Return the (X, Y) coordinate for the center point of the cell that contains the specified text.  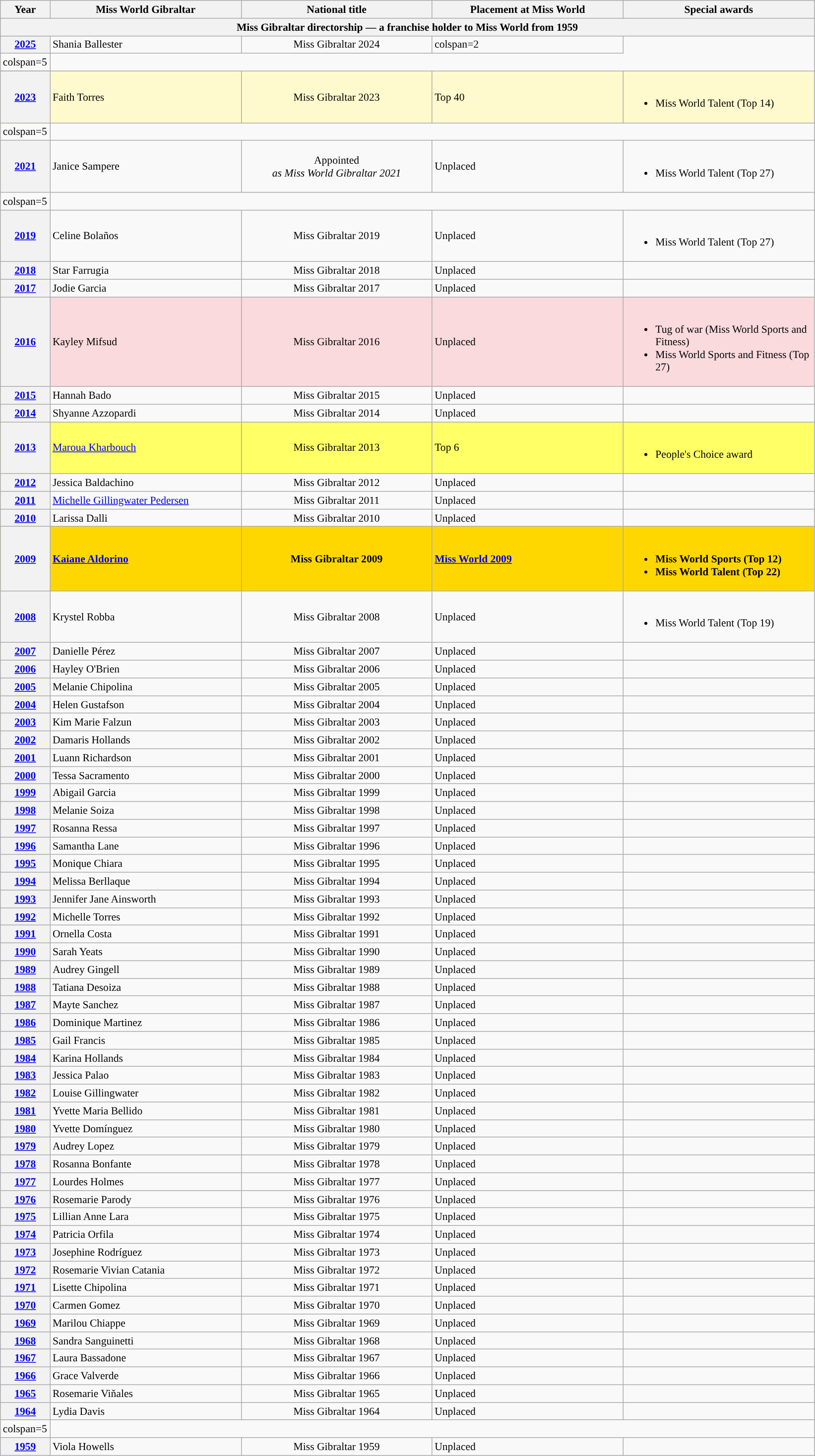
Sarah Yeats (146, 952)
2004 (25, 705)
Miss Gibraltar 1983 (336, 1076)
1980 (25, 1129)
Karina Hollands (146, 1058)
2006 (25, 669)
Miss World Sports (Top 12)Miss World Talent (Top 22) (718, 559)
Miss Gibraltar 2001 (336, 758)
Audrey Gingell (146, 970)
Miss Gibraltar 2017 (336, 288)
Miss Gibraltar 2013 (336, 448)
Rosanna Bonfante (146, 1164)
1998 (25, 811)
2000 (25, 776)
Miss World Gibraltar (146, 9)
Placement at Miss World (528, 9)
Miss Gibraltar 1991 (336, 934)
Miss Gibraltar 1997 (336, 829)
Special awards (718, 9)
Maroua Kharbouch (146, 448)
1976 (25, 1200)
Miss Gibraltar 1971 (336, 1288)
1974 (25, 1235)
1994 (25, 881)
1979 (25, 1147)
Kim Marie Falzun (146, 723)
Yvette Maria Bellido (146, 1111)
Miss Gibraltar 2010 (336, 518)
Jennifer Jane Ainsworth (146, 899)
1999 (25, 793)
Miss Gibraltar 2023 (336, 97)
1984 (25, 1058)
Star Farrugia (146, 271)
Miss Gibraltar 1996 (336, 846)
1967 (25, 1358)
2017 (25, 288)
Kaiane Aldorino (146, 559)
Patricia Orfila (146, 1235)
2002 (25, 740)
1983 (25, 1076)
Tatiana Desoiza (146, 987)
Melanie Chipolina (146, 687)
Viola Howells (146, 1447)
Samantha Lane (146, 846)
1981 (25, 1111)
Miss Gibraltar 2003 (336, 723)
Miss Gibraltar 1968 (336, 1341)
1965 (25, 1394)
2008 (25, 617)
Miss Gibraltar 1966 (336, 1376)
Janice Sampere (146, 167)
Shania Ballester (146, 45)
Monique Chiara (146, 864)
Miss Gibraltar 2007 (336, 652)
2019 (25, 236)
Miss Gibraltar 1986 (336, 1023)
Sandra Sanguinetti (146, 1341)
Miss Gibraltar 1988 (336, 987)
Gail Francis (146, 1040)
Larissa Dalli (146, 518)
Miss Gibraltar 2009 (336, 559)
Ornella Costa (146, 934)
1978 (25, 1164)
Miss Gibraltar 1989 (336, 970)
Miss Gibraltar 1987 (336, 1005)
Jessica Palao (146, 1076)
Danielle Pérez (146, 652)
Miss Gibraltar 2019 (336, 236)
Grace Valverde (146, 1376)
Miss Gibraltar 2008 (336, 617)
Jodie Garcia (146, 288)
Miss Gibraltar 1970 (336, 1305)
Luann Richardson (146, 758)
Top 40 (528, 97)
Miss Gibraltar 2011 (336, 500)
Audrey Lopez (146, 1147)
Miss Gibraltar 2004 (336, 705)
Miss Gibraltar 1990 (336, 952)
Miss Gibraltar 1967 (336, 1358)
Miss Gibraltar 1995 (336, 864)
Michelle Torres (146, 917)
2023 (25, 97)
1996 (25, 846)
2015 (25, 396)
1971 (25, 1288)
Lisette Chipolina (146, 1288)
Miss Gibraltar 2002 (336, 740)
1982 (25, 1093)
Dominique Martinez (146, 1023)
1993 (25, 899)
1995 (25, 864)
2005 (25, 687)
2003 (25, 723)
National title (336, 9)
Miss Gibraltar 2014 (336, 413)
Miss Gibraltar 2016 (336, 342)
Miss World Talent (Top 14) (718, 97)
Kayley Mifsud (146, 342)
Miss Gibraltar 1977 (336, 1182)
Krystel Robba (146, 617)
Rosemarie Viňales (146, 1394)
2018 (25, 271)
2001 (25, 758)
Carmen Gomez (146, 1305)
Jessica Baldachino (146, 483)
Faith Torres (146, 97)
Top 6 (528, 448)
Abigail Garcia (146, 793)
Miss World 2009 (528, 559)
Miss Gibraltar directorship — a franchise holder to Miss World from 1959 (408, 27)
Hayley O'Brien (146, 669)
Tug of war (Miss World Sports and Fitness)Miss World Sports and Fitness (Top 27) (718, 342)
Miss Gibraltar 1981 (336, 1111)
Melissa Berllaque (146, 881)
2012 (25, 483)
2016 (25, 342)
1964 (25, 1411)
1991 (25, 934)
Miss Gibraltar 1999 (336, 793)
Lourdes Holmes (146, 1182)
1973 (25, 1253)
People's Choice award (718, 448)
Miss Gibraltar 2012 (336, 483)
colspan=2 (528, 45)
Lydia Davis (146, 1411)
Miss Gibraltar 1964 (336, 1411)
Miss Gibraltar 2015 (336, 396)
Miss Gibraltar 2018 (336, 271)
Miss Gibraltar 1993 (336, 899)
1997 (25, 829)
Josephine Rodríguez (146, 1253)
Miss Gibraltar 1998 (336, 811)
Miss Gibraltar 1980 (336, 1129)
2021 (25, 167)
1986 (25, 1023)
2009 (25, 559)
2014 (25, 413)
1969 (25, 1323)
Miss Gibraltar 1974 (336, 1235)
Miss Gibraltar 1978 (336, 1164)
1990 (25, 952)
Rosemarie Parody (146, 1200)
Miss Gibraltar 1984 (336, 1058)
Miss Gibraltar 1982 (336, 1093)
Miss Gibraltar 1994 (336, 881)
Year (25, 9)
Marilou Chiappe (146, 1323)
Miss Gibraltar 1992 (336, 917)
Miss Gibraltar 2005 (336, 687)
Miss Gibraltar 1975 (336, 1217)
1977 (25, 1182)
2011 (25, 500)
1970 (25, 1305)
Miss Gibraltar 2006 (336, 669)
Appointedas Miss World Gibraltar 2021 (336, 167)
1972 (25, 1270)
Miss World Talent (Top 19) (718, 617)
Miss Gibraltar 2000 (336, 776)
1987 (25, 1005)
Celine Bolaños (146, 236)
2025 (25, 45)
Lillian Anne Lara (146, 1217)
1988 (25, 987)
Miss Gibraltar 1965 (336, 1394)
Louise Gillingwater (146, 1093)
Miss Gibraltar 1973 (336, 1253)
Laura Bassadone (146, 1358)
Hannah Bado (146, 396)
Damaris Hollands (146, 740)
Tessa Sacramento (146, 776)
Michelle Gillingwater Pedersen (146, 500)
2010 (25, 518)
2007 (25, 652)
Miss Gibraltar 1976 (336, 1200)
1959 (25, 1447)
Yvette Domínguez (146, 1129)
Miss Gibraltar 2024 (336, 45)
1992 (25, 917)
Miss Gibraltar 1972 (336, 1270)
Shyanne Azzopardi (146, 413)
1966 (25, 1376)
Rosanna Ressa (146, 829)
Miss Gibraltar 1969 (336, 1323)
1989 (25, 970)
Helen Gustafson (146, 705)
1985 (25, 1040)
1968 (25, 1341)
2013 (25, 448)
Miss Gibraltar 1959 (336, 1447)
Miss Gibraltar 1985 (336, 1040)
Mayte Sanchez (146, 1005)
Melanie Soiza (146, 811)
1975 (25, 1217)
Rosemarie Vivian Catania (146, 1270)
Miss Gibraltar 1979 (336, 1147)
